Find where the given text appears and provide that cell's center as [X, Y] coordinate. 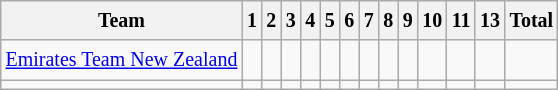
8 [388, 20]
11 [461, 20]
Total [532, 20]
5 [330, 20]
10 [432, 20]
4 [310, 20]
7 [368, 20]
1 [252, 20]
6 [350, 20]
Team [122, 20]
9 [408, 20]
3 [290, 20]
13 [490, 20]
2 [272, 20]
Emirates Team New Zealand [122, 60]
